Pinpoint the cell where the given text exists, returning its (X, Y) midpoint coordinate. 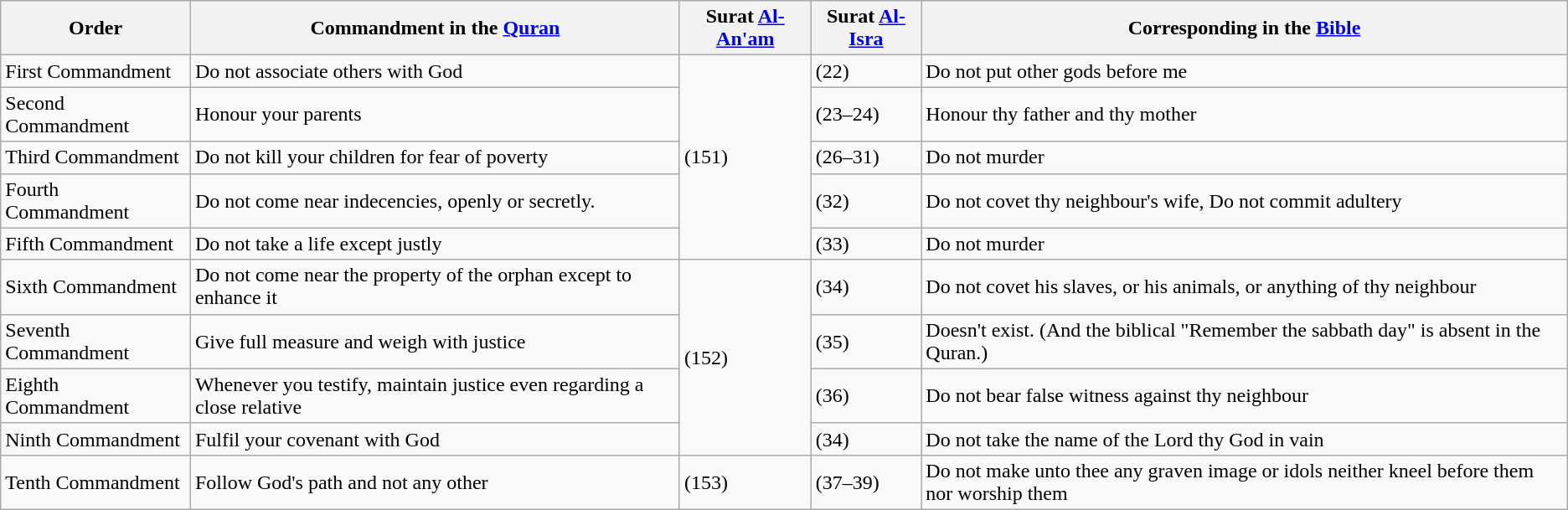
(153) (745, 482)
(151) (745, 157)
Sixth Commandment (95, 286)
Honour your parents (435, 114)
Second Commandment (95, 114)
Eighth Commandment (95, 395)
Give full measure and weigh with justice (435, 342)
Corresponding in the Bible (1245, 28)
Do not kill your children for fear of poverty (435, 157)
Surat Al-Isra (866, 28)
Follow God's path and not any other (435, 482)
Do not make unto thee any graven image or idols neither kneel before them nor worship them (1245, 482)
Third Commandment (95, 157)
Honour thy father and thy mother (1245, 114)
Surat Al-An'am (745, 28)
(33) (866, 244)
(23–24) (866, 114)
First Commandment (95, 71)
Doesn't exist. (And the biblical "Remember the sabbath day" is absent in the Quran.) (1245, 342)
Do not take the name of the Lord thy God in vain (1245, 439)
Do not take a life except justly (435, 244)
(26–31) (866, 157)
Order (95, 28)
Seventh Commandment (95, 342)
(22) (866, 71)
(35) (866, 342)
Ninth Commandment (95, 439)
Tenth Commandment (95, 482)
(152) (745, 357)
(36) (866, 395)
Do not covet his slaves, or his animals, or anything of thy neighbour (1245, 286)
Do not come near the property of the orphan except to enhance it (435, 286)
Do not put other gods before me (1245, 71)
Do not covet thy neighbour's wife, Do not commit adultery (1245, 201)
Fulfil your covenant with God (435, 439)
(37–39) (866, 482)
Do not bear false witness against thy neighbour (1245, 395)
Commandment in the Quran (435, 28)
Do not come near indecencies, openly or secretly. (435, 201)
Whenever you testify, maintain justice even regarding a close relative (435, 395)
Do not associate others with God (435, 71)
Fourth Commandment (95, 201)
Fifth Commandment (95, 244)
(32) (866, 201)
